Provide the [X, Y] coordinate of the cell's center where the given text is located.  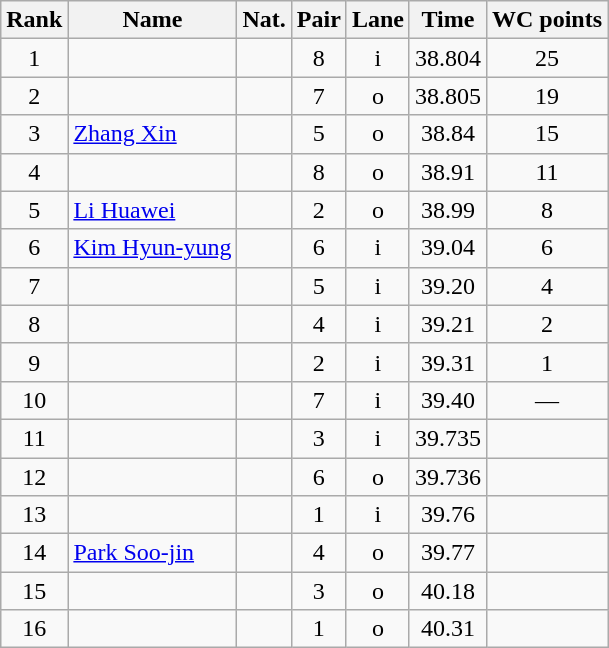
16 [34, 629]
9 [34, 362]
12 [34, 477]
13 [34, 515]
39.77 [448, 553]
10 [34, 400]
39.20 [448, 286]
39.76 [448, 515]
Lane [378, 20]
— [546, 400]
39.04 [448, 248]
Nat. [264, 20]
40.18 [448, 591]
38.804 [448, 58]
Name [152, 20]
Park Soo-jin [152, 553]
39.21 [448, 324]
38.805 [448, 96]
Zhang Xin [152, 134]
WC points [546, 20]
Rank [34, 20]
39.40 [448, 400]
39.736 [448, 477]
Pair [318, 20]
14 [34, 553]
40.31 [448, 629]
Time [448, 20]
39.31 [448, 362]
38.84 [448, 134]
38.99 [448, 210]
Li Huawei [152, 210]
25 [546, 58]
39.735 [448, 438]
38.91 [448, 172]
Kim Hyun-yung [152, 248]
19 [546, 96]
